Detect which cell encompasses the target text, then output its [x, y] center coordinate. 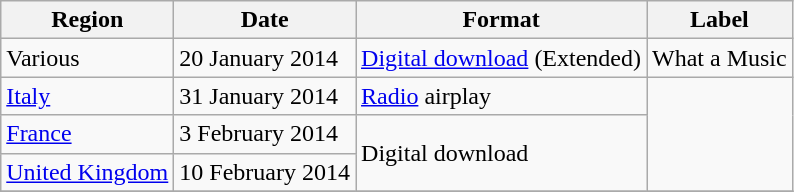
Date [265, 20]
10 February 2014 [265, 172]
France [88, 134]
31 January 2014 [265, 96]
Various [88, 58]
Digital download [502, 153]
Digital download (Extended) [502, 58]
Format [502, 20]
Italy [88, 96]
Radio airplay [502, 96]
United Kingdom [88, 172]
3 February 2014 [265, 134]
What a Music [720, 58]
Region [88, 20]
Label [720, 20]
20 January 2014 [265, 58]
